Locate the cell with the specified text and output its [x, y] center coordinate. 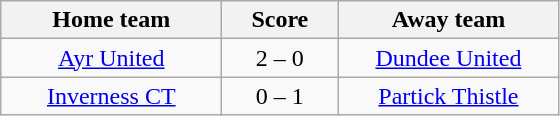
2 – 0 [280, 58]
Inverness CT [112, 96]
Dundee United [448, 58]
Ayr United [112, 58]
0 – 1 [280, 96]
Partick Thistle [448, 96]
Score [280, 20]
Away team [448, 20]
Home team [112, 20]
